Search for the cell housing the specified text and yield its (x, y) center coordinate. 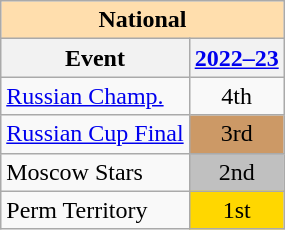
National (142, 20)
2nd (236, 172)
2022–23 (236, 58)
4th (236, 96)
Russian Cup Final (95, 134)
1st (236, 210)
Moscow Stars (95, 172)
3rd (236, 134)
Perm Territory (95, 210)
Event (95, 58)
Russian Champ. (95, 96)
